Detect which cell encompasses the target text, then output its [X, Y] center coordinate. 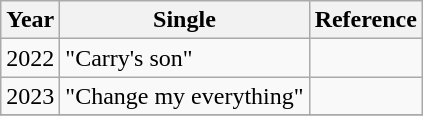
Single [184, 20]
"Carry's son" [184, 58]
Year [30, 20]
2023 [30, 96]
Reference [366, 20]
"Change my everything" [184, 96]
2022 [30, 58]
